For the text-containing cell, return its midpoint in [x, y] coordinate format. 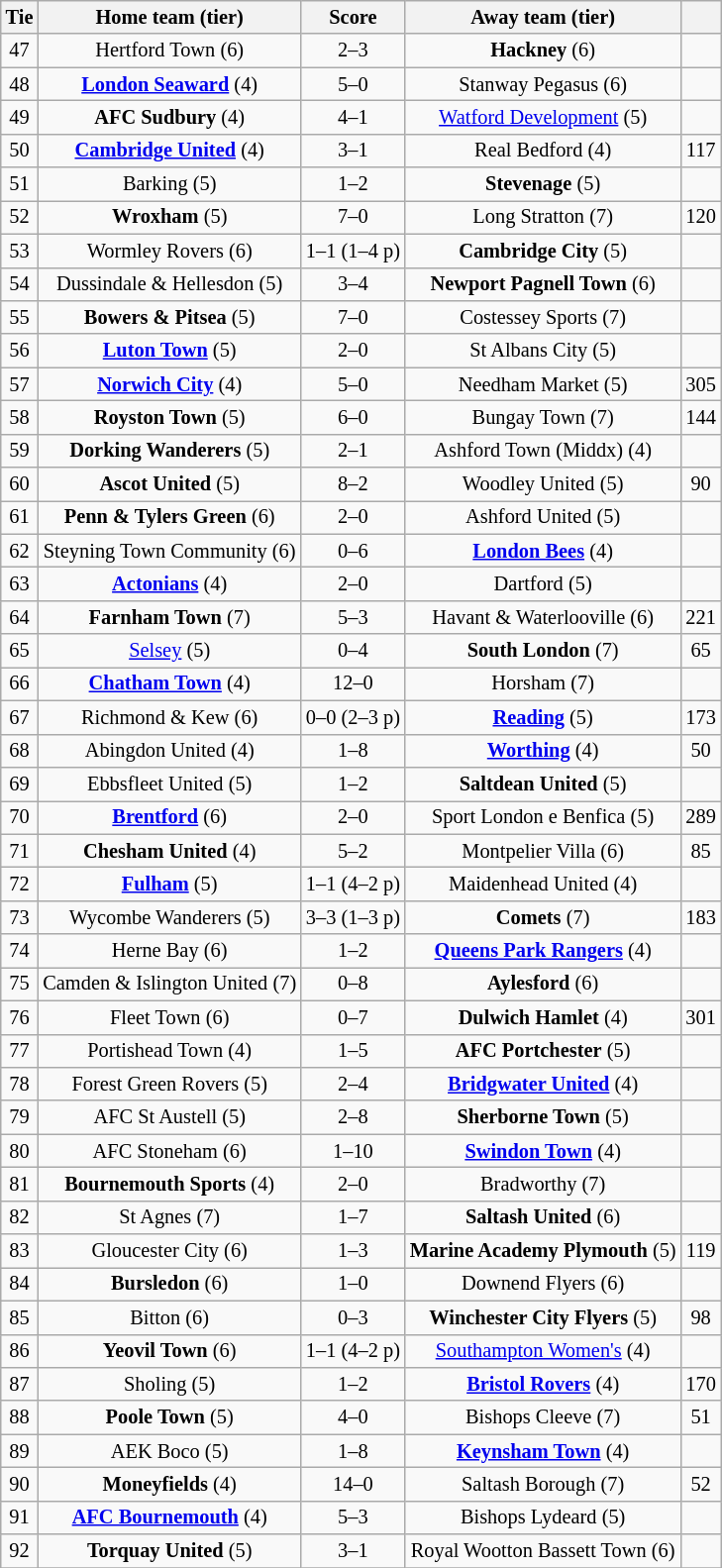
Dartford (5) [543, 583]
Bungay Town (7) [543, 417]
Ascot United (5) [169, 484]
183 [700, 917]
98 [700, 1317]
Cambridge United (4) [169, 151]
Hackney (6) [543, 51]
St Agnes (7) [169, 1217]
AFC St Austell (5) [169, 1117]
Farnham Town (7) [169, 617]
Saltash Borough (7) [543, 1484]
91 [20, 1517]
54 [20, 284]
Sherborne Town (5) [543, 1117]
76 [20, 1017]
Aylesford (6) [543, 984]
AFC Bournemouth (4) [169, 1517]
Bishops Lydeard (5) [543, 1517]
Keynsham Town (4) [543, 1451]
1–10 [353, 1151]
Stanway Pegasus (6) [543, 84]
170 [700, 1384]
68 [20, 751]
Camden & Islington United (7) [169, 984]
64 [20, 617]
57 [20, 384]
Swindon Town (4) [543, 1151]
62 [20, 551]
0–3 [353, 1317]
Herne Bay (6) [169, 951]
8–2 [353, 484]
Gloucester City (6) [169, 1251]
58 [20, 417]
5–2 [353, 851]
Brentford (6) [169, 817]
Southampton Women's (4) [543, 1351]
0–8 [353, 984]
4–1 [353, 117]
Ashford United (5) [543, 517]
Dorking Wanderers (5) [169, 451]
47 [20, 51]
Watford Development (5) [543, 117]
2–1 [353, 451]
301 [700, 1017]
Worthing (4) [543, 751]
305 [700, 384]
South London (7) [543, 651]
78 [20, 1084]
Wycombe Wanderers (5) [169, 917]
AFC Portchester (5) [543, 1051]
83 [20, 1251]
Poole Town (5) [169, 1417]
Bristol Rovers (4) [543, 1384]
Sport London e Benfica (5) [543, 817]
70 [20, 817]
Yeovil Town (6) [169, 1351]
Reading (5) [543, 717]
Score [353, 17]
67 [20, 717]
3–4 [353, 284]
55 [20, 317]
Luton Town (5) [169, 351]
71 [20, 851]
0–4 [353, 651]
Stevenage (5) [543, 184]
Wroxham (5) [169, 217]
61 [20, 517]
2–4 [353, 1084]
Norwich City (4) [169, 384]
Chesham United (4) [169, 851]
Winchester City Flyers (5) [543, 1317]
AFC Sudbury (4) [169, 117]
87 [20, 1384]
Hertford Town (6) [169, 51]
Downend Flyers (6) [543, 1284]
Costessey Sports (7) [543, 317]
Cambridge City (5) [543, 251]
Sholing (5) [169, 1384]
221 [700, 617]
0–7 [353, 1017]
Havant & Waterlooville (6) [543, 617]
74 [20, 951]
Royston Town (5) [169, 417]
119 [700, 1251]
0–0 (2–3 p) [353, 717]
53 [20, 251]
Richmond & Kew (6) [169, 717]
12–0 [353, 683]
St Albans City (5) [543, 351]
Long Stratton (7) [543, 217]
Bradworthy (7) [543, 1184]
Marine Academy Plymouth (5) [543, 1251]
75 [20, 984]
81 [20, 1184]
82 [20, 1217]
Horsham (7) [543, 683]
144 [700, 417]
77 [20, 1051]
Penn & Tylers Green (6) [169, 517]
1–1 (1–4 p) [353, 251]
Away team (tier) [543, 17]
6–0 [353, 417]
1–7 [353, 1217]
AFC Stoneham (6) [169, 1151]
Fulham (5) [169, 884]
Bursledon (6) [169, 1284]
Dulwich Hamlet (4) [543, 1017]
Montpelier Villa (6) [543, 851]
63 [20, 583]
80 [20, 1151]
Chatham Town (4) [169, 683]
1–5 [353, 1051]
92 [20, 1551]
Newport Pagnell Town (6) [543, 284]
Wormley Rovers (6) [169, 251]
173 [700, 717]
Barking (5) [169, 184]
Ashford Town (Middx) (4) [543, 451]
Maidenhead United (4) [543, 884]
Needham Market (5) [543, 384]
Steyning Town Community (6) [169, 551]
14–0 [353, 1484]
3–3 (1–3 p) [353, 917]
1–0 [353, 1284]
Bitton (6) [169, 1317]
120 [700, 217]
Ebbsfleet United (5) [169, 784]
Woodley United (5) [543, 484]
1–3 [353, 1251]
Portishead Town (4) [169, 1051]
Forest Green Rovers (5) [169, 1084]
289 [700, 817]
117 [700, 151]
Comets (7) [543, 917]
66 [20, 683]
Queens Park Rangers (4) [543, 951]
Dussindale & Hellesdon (5) [169, 284]
Saltash United (6) [543, 1217]
Abingdon United (4) [169, 751]
49 [20, 117]
Selsey (5) [169, 651]
0–6 [353, 551]
Torquay United (5) [169, 1551]
Bowers & Pitsea (5) [169, 317]
2–3 [353, 51]
59 [20, 451]
Royal Wootton Bassett Town (6) [543, 1551]
Moneyfields (4) [169, 1484]
Bishops Cleeve (7) [543, 1417]
Actonians (4) [169, 583]
84 [20, 1284]
2–8 [353, 1117]
48 [20, 84]
London Bees (4) [543, 551]
AEK Boco (5) [169, 1451]
London Seaward (4) [169, 84]
Real Bedford (4) [543, 151]
60 [20, 484]
72 [20, 884]
89 [20, 1451]
Saltdean United (5) [543, 784]
Tie [20, 17]
56 [20, 351]
Bournemouth Sports (4) [169, 1184]
Bridgwater United (4) [543, 1084]
4–0 [353, 1417]
69 [20, 784]
88 [20, 1417]
73 [20, 917]
Fleet Town (6) [169, 1017]
79 [20, 1117]
86 [20, 1351]
Home team (tier) [169, 17]
